Extract the (X, Y) coordinate from the center of the cell holding the provided text.  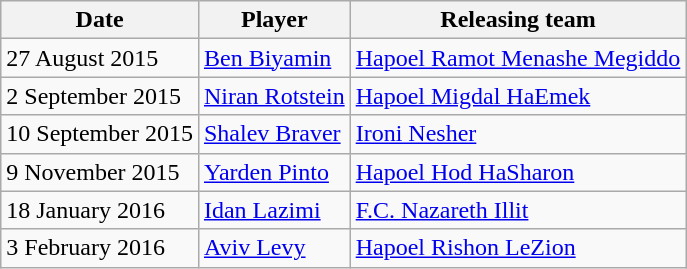
18 January 2016 (100, 210)
10 September 2015 (100, 134)
Hapoel Ramot Menashe Megiddo (518, 58)
Niran Rotstein (274, 96)
Ironi Nesher (518, 134)
Hapoel Rishon LeZion (518, 248)
9 November 2015 (100, 172)
Shalev Braver (274, 134)
Player (274, 20)
Hapoel Hod HaSharon (518, 172)
Ben Biyamin (274, 58)
Yarden Pinto (274, 172)
2 September 2015 (100, 96)
F.C. Nazareth Illit (518, 210)
Date (100, 20)
3 February 2016 (100, 248)
Releasing team (518, 20)
Hapoel Migdal HaEmek (518, 96)
27 August 2015 (100, 58)
Aviv Levy (274, 248)
Idan Lazimi (274, 210)
